Capture the cell that displays the provided text and extract its (x, y) central coordinate. 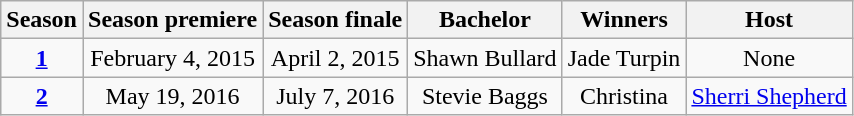
None (769, 58)
May 19, 2016 (172, 96)
Christina (624, 96)
April 2, 2015 (336, 58)
Stevie Baggs (485, 96)
Season (42, 20)
July 7, 2016 (336, 96)
2 (42, 96)
Shawn Bullard (485, 58)
Winners (624, 20)
Host (769, 20)
1 (42, 58)
Season premiere (172, 20)
Bachelor (485, 20)
February 4, 2015 (172, 58)
Jade Turpin (624, 58)
Season finale (336, 20)
Sherri Shepherd (769, 96)
